From the cell containing the given text, extract its center point as [X, Y] coordinate. 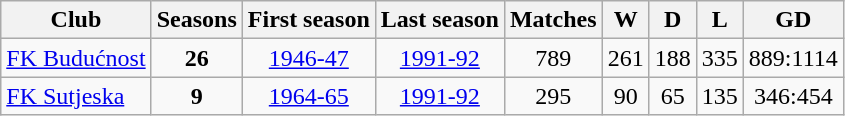
346:454 [793, 96]
90 [626, 96]
9 [196, 96]
First season [308, 20]
65 [672, 96]
295 [553, 96]
Club [76, 20]
Matches [553, 20]
135 [720, 96]
26 [196, 58]
Seasons [196, 20]
1946-47 [308, 58]
188 [672, 58]
335 [720, 58]
W [626, 20]
789 [553, 58]
261 [626, 58]
FK Sutjeska [76, 96]
889:1114 [793, 58]
1964-65 [308, 96]
FK Budućnost [76, 58]
Last season [440, 20]
L [720, 20]
GD [793, 20]
D [672, 20]
